Find where the given text appears and provide that cell's center as (X, Y) coordinate. 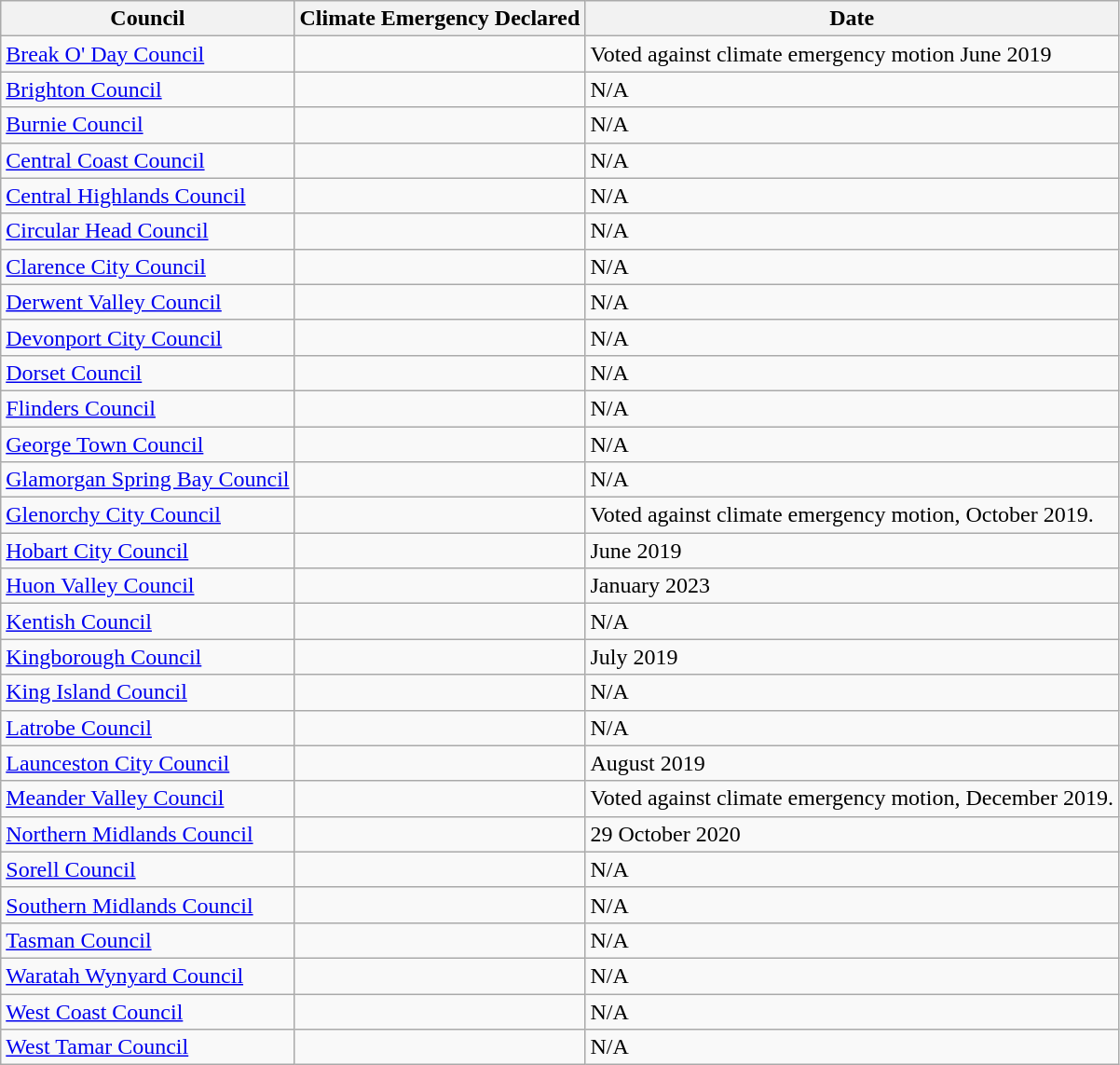
Huon Valley Council (147, 586)
Waratah Wynyard Council (147, 976)
West Tamar Council (147, 1047)
Latrobe Council (147, 728)
Tasman Council (147, 940)
June 2019 (852, 551)
Brighton Council (147, 89)
Glenorchy City Council (147, 515)
Sorell Council (147, 869)
Hobart City Council (147, 551)
West Coast Council (147, 1011)
Clarence City Council (147, 266)
George Town Council (147, 444)
Northern Midlands Council (147, 834)
Dorset Council (147, 373)
Central Coast Council (147, 160)
King Island Council (147, 692)
Council (147, 19)
Kingborough Council (147, 657)
Flinders Council (147, 408)
Voted against climate emergency motion, October 2019. (852, 515)
Voted against climate emergency motion, December 2019. (852, 799)
29 October 2020 (852, 834)
Central Highlands Council (147, 196)
Date (852, 19)
Devonport City Council (147, 337)
Southern Midlands Council (147, 905)
Break O' Day Council (147, 54)
Burnie Council (147, 125)
Derwent Valley Council (147, 302)
Meander Valley Council (147, 799)
Circular Head Council (147, 231)
Launceston City Council (147, 763)
Kentish Council (147, 621)
Glamorgan Spring Bay Council (147, 480)
Climate Emergency Declared (440, 19)
August 2019 (852, 763)
January 2023 (852, 586)
July 2019 (852, 657)
Voted against climate emergency motion June 2019 (852, 54)
